Find where the given text appears and provide that cell's center as (x, y) coordinate. 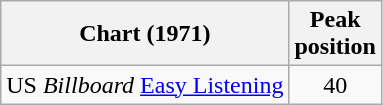
Chart (1971) (145, 34)
US Billboard Easy Listening (145, 85)
40 (335, 85)
Peakposition (335, 34)
